Detect which cell encompasses the target text, then output its [X, Y] center coordinate. 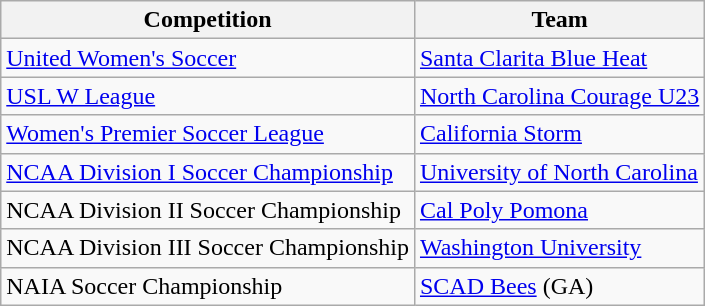
North Carolina Courage U23 [559, 96]
University of North Carolina [559, 172]
NCAA Division III Soccer Championship [208, 248]
Washington University [559, 248]
Competition [208, 20]
NCAA Division II Soccer Championship [208, 210]
California Storm [559, 134]
NAIA Soccer Championship [208, 286]
SCAD Bees (GA) [559, 286]
NCAA Division I Soccer Championship [208, 172]
USL W League [208, 96]
Cal Poly Pomona [559, 210]
United Women's Soccer [208, 58]
Team [559, 20]
Women's Premier Soccer League [208, 134]
Santa Clarita Blue Heat [559, 58]
